Return [x, y] of the center of cell containing provided text 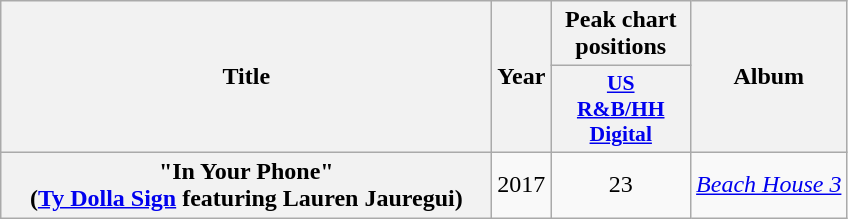
Peak chart positions [621, 34]
Title [246, 77]
23 [621, 184]
US R&B/HH Digital [621, 110]
Album [769, 77]
"In Your Phone"(Ty Dolla Sign featuring Lauren Jauregui) [246, 184]
Beach House 3 [769, 184]
Year [522, 77]
2017 [522, 184]
